Return the (x, y) coordinate for the center point of the cell that contains the specified text.  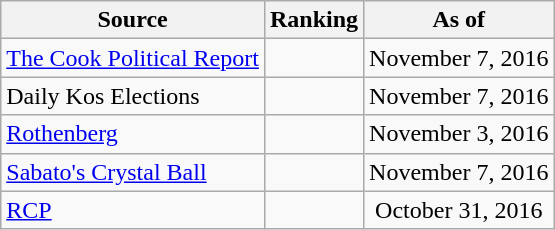
Ranking (314, 20)
As of (459, 20)
Daily Kos Elections (133, 96)
The Cook Political Report (133, 58)
October 31, 2016 (459, 210)
Source (133, 20)
RCP (133, 210)
Rothenberg (133, 134)
November 3, 2016 (459, 134)
Sabato's Crystal Ball (133, 172)
